Return the [x, y] coordinate for the center point of the cell that contains the specified text.  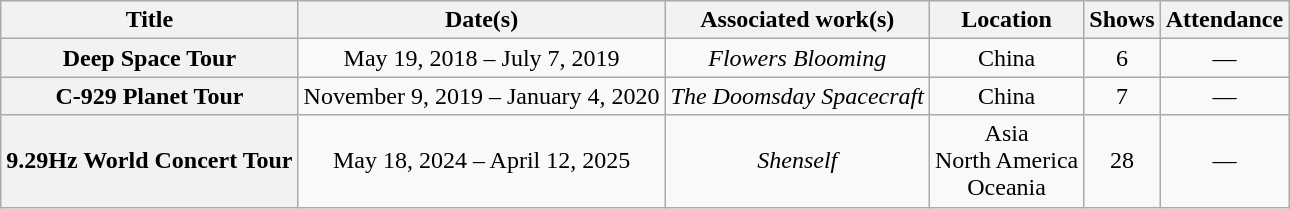
28 [1122, 161]
Deep Space Tour [150, 58]
November 9, 2019 – January 4, 2020 [482, 96]
Shows [1122, 20]
Date(s) [482, 20]
6 [1122, 58]
Title [150, 20]
May 18, 2024 – April 12, 2025 [482, 161]
Attendance [1224, 20]
C-929 Planet Tour [150, 96]
7 [1122, 96]
Shenself [797, 161]
May 19, 2018 – July 7, 2019 [482, 58]
Associated work(s) [797, 20]
Flowers Blooming [797, 58]
AsiaNorth AmericaOceania [1006, 161]
9.29Hz World Concert Tour [150, 161]
The Doomsday Spacecraft [797, 96]
Location [1006, 20]
